Output the (x, y) coordinate of the center of the cell containing the given text.  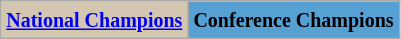
National Champions (94, 20)
Conference Champions (294, 20)
